Extract the [x, y] coordinate from the center of the cell holding the provided text.  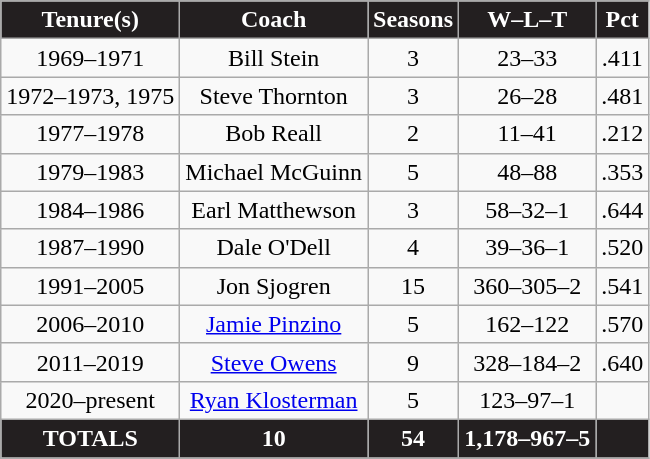
Coach [274, 20]
1969–1971 [90, 58]
1972–1973, 1975 [90, 96]
.570 [622, 324]
.640 [622, 362]
2020–present [90, 400]
4 [414, 248]
360–305–2 [528, 286]
Bill Stein [274, 58]
Michael McGuinn [274, 172]
162–122 [528, 324]
TOTALS [90, 438]
1977–1978 [90, 134]
.541 [622, 286]
123–97–1 [528, 400]
10 [274, 438]
328–184–2 [528, 362]
.353 [622, 172]
.644 [622, 210]
2 [414, 134]
11–41 [528, 134]
2006–2010 [90, 324]
Tenure(s) [90, 20]
58–32–1 [528, 210]
1984–1986 [90, 210]
48–88 [528, 172]
Steve Owens [274, 362]
9 [414, 362]
.520 [622, 248]
54 [414, 438]
1987–1990 [90, 248]
26–28 [528, 96]
W–L–T [528, 20]
Pct [622, 20]
Seasons [414, 20]
23–33 [528, 58]
Jon Sjogren [274, 286]
1979–1983 [90, 172]
Dale O'Dell [274, 248]
Ryan Klosterman [274, 400]
2011–2019 [90, 362]
Earl Matthewson [274, 210]
.481 [622, 96]
1,178–967–5 [528, 438]
Steve Thornton [274, 96]
.212 [622, 134]
15 [414, 286]
Bob Reall [274, 134]
39–36–1 [528, 248]
Jamie Pinzino [274, 324]
.411 [622, 58]
1991–2005 [90, 286]
